Return (X, Y) of the center of cell containing provided text 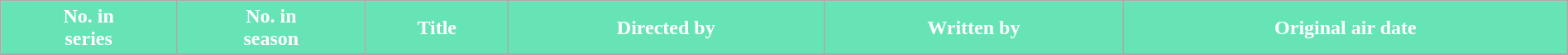
Directed by (666, 28)
Original air date (1345, 28)
Written by (973, 28)
Title (437, 28)
No. inseason (271, 28)
No. inseries (89, 28)
